Find where the given text appears and provide that cell's center as (X, Y) coordinate. 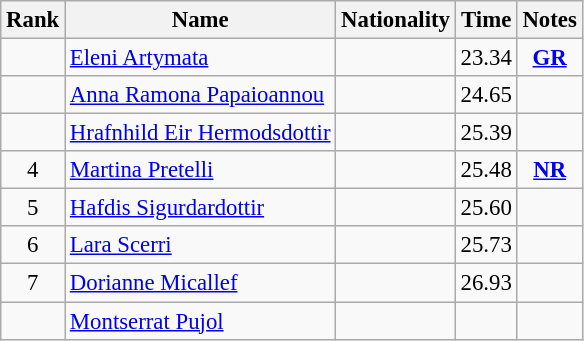
5 (33, 208)
Hrafnhild Eir Hermodsdottir (200, 133)
GR (550, 58)
Nationality (396, 20)
Lara Scerri (200, 245)
24.65 (486, 95)
Dorianne Micallef (200, 283)
6 (33, 245)
Anna Ramona Papaioannou (200, 95)
25.73 (486, 245)
25.48 (486, 170)
NR (550, 170)
7 (33, 283)
4 (33, 170)
26.93 (486, 283)
23.34 (486, 58)
Notes (550, 20)
Martina Pretelli (200, 170)
Rank (33, 20)
25.60 (486, 208)
25.39 (486, 133)
Hafdis Sigurdardottir (200, 208)
Time (486, 20)
Name (200, 20)
Montserrat Pujol (200, 321)
Eleni Artymata (200, 58)
